For the text-containing cell, return its midpoint in (x, y) coordinate format. 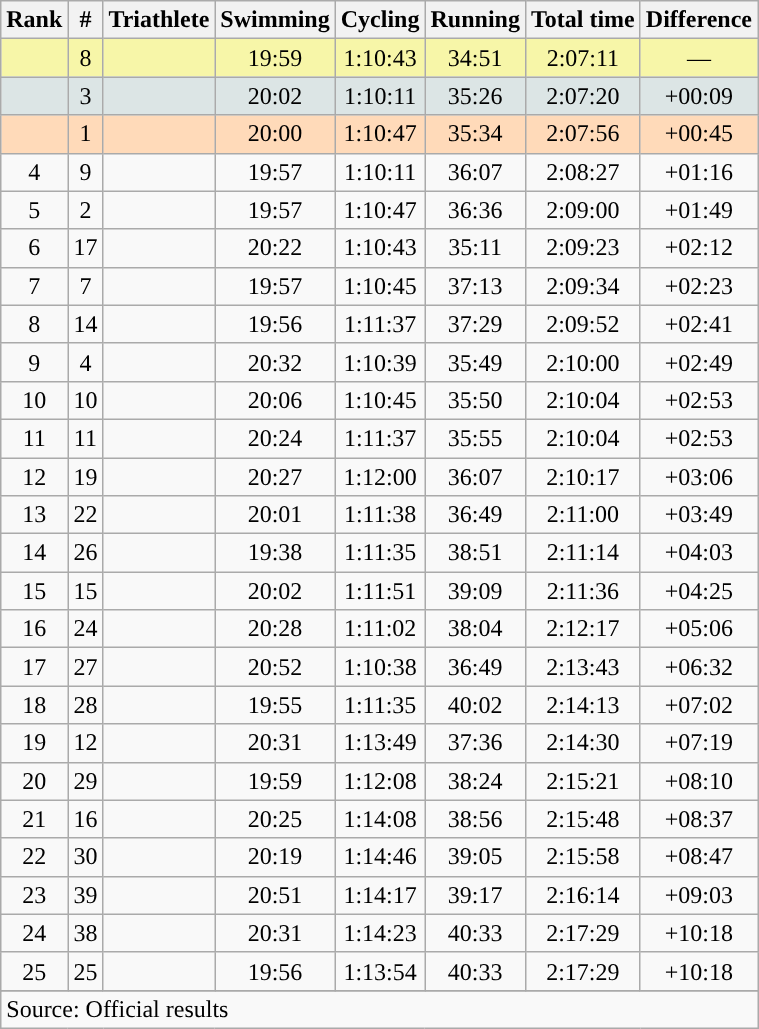
+02:23 (698, 286)
20:28 (275, 629)
+00:09 (698, 96)
1:12:08 (380, 781)
+08:37 (698, 819)
+03:49 (698, 515)
34:51 (475, 58)
+09:03 (698, 895)
2:08:27 (582, 172)
2:10:00 (582, 362)
+00:45 (698, 134)
2:11:14 (582, 553)
+08:47 (698, 857)
2:13:43 (582, 667)
13 (34, 515)
19:55 (275, 705)
35:34 (475, 134)
20:27 (275, 477)
Swimming (275, 20)
+03:06 (698, 477)
1:11:02 (380, 629)
38 (86, 933)
1:13:49 (380, 743)
+02:41 (698, 324)
2:15:21 (582, 781)
1:10:39 (380, 362)
39 (86, 895)
1:12:00 (380, 477)
6 (34, 248)
18 (34, 705)
1:13:54 (380, 971)
1:14:46 (380, 857)
38:51 (475, 553)
2:16:14 (582, 895)
2:14:30 (582, 743)
2:14:13 (582, 705)
Triathlete (159, 20)
+04:25 (698, 591)
2 (86, 210)
20:00 (275, 134)
27 (86, 667)
40:02 (475, 705)
26 (86, 553)
39:05 (475, 857)
38:24 (475, 781)
38:56 (475, 819)
35:50 (475, 400)
2:12:17 (582, 629)
20:52 (275, 667)
2:09:00 (582, 210)
37:36 (475, 743)
+04:03 (698, 553)
36:36 (475, 210)
+07:19 (698, 743)
37:29 (475, 324)
Cycling (380, 20)
+05:06 (698, 629)
+08:10 (698, 781)
38:04 (475, 629)
37:13 (475, 286)
20:19 (275, 857)
20 (34, 781)
35:11 (475, 248)
30 (86, 857)
1 (86, 134)
20:01 (275, 515)
2:15:48 (582, 819)
# (86, 20)
1:11:51 (380, 591)
20:25 (275, 819)
5 (34, 210)
2:10:17 (582, 477)
20:51 (275, 895)
1:11:38 (380, 515)
2:07:56 (582, 134)
+02:49 (698, 362)
39:17 (475, 895)
2:09:23 (582, 248)
+07:02 (698, 705)
39:09 (475, 591)
— (698, 58)
35:26 (475, 96)
2:11:00 (582, 515)
1:14:23 (380, 933)
20:22 (275, 248)
20:06 (275, 400)
+01:49 (698, 210)
1:10:38 (380, 667)
Rank (34, 20)
Source: Official results (380, 1009)
1:14:17 (380, 895)
+01:16 (698, 172)
19:38 (275, 553)
+06:32 (698, 667)
29 (86, 781)
2:09:52 (582, 324)
2:07:20 (582, 96)
1:14:08 (380, 819)
Running (475, 20)
20:32 (275, 362)
21 (34, 819)
20:24 (275, 438)
23 (34, 895)
28 (86, 705)
35:55 (475, 438)
2:09:34 (582, 286)
2:11:36 (582, 591)
Difference (698, 20)
+02:12 (698, 248)
2:15:58 (582, 857)
2:07:11 (582, 58)
35:49 (475, 362)
Total time (582, 20)
3 (86, 96)
